Output the [x, y] coordinate of the center of the cell containing the given text.  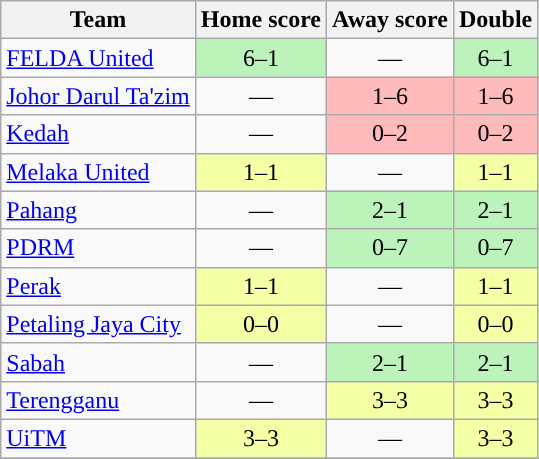
Home score [260, 20]
FELDA United [98, 58]
Away score [390, 20]
PDRM [98, 248]
Team [98, 20]
Double [495, 20]
Perak [98, 286]
Kedah [98, 134]
Melaka United [98, 172]
Pahang [98, 210]
Johor Darul Ta'zim [98, 96]
Terengganu [98, 400]
Sabah [98, 362]
Petaling Jaya City [98, 324]
UiTM [98, 438]
